Pinpoint the cell where the given text exists, returning its [X, Y] midpoint coordinate. 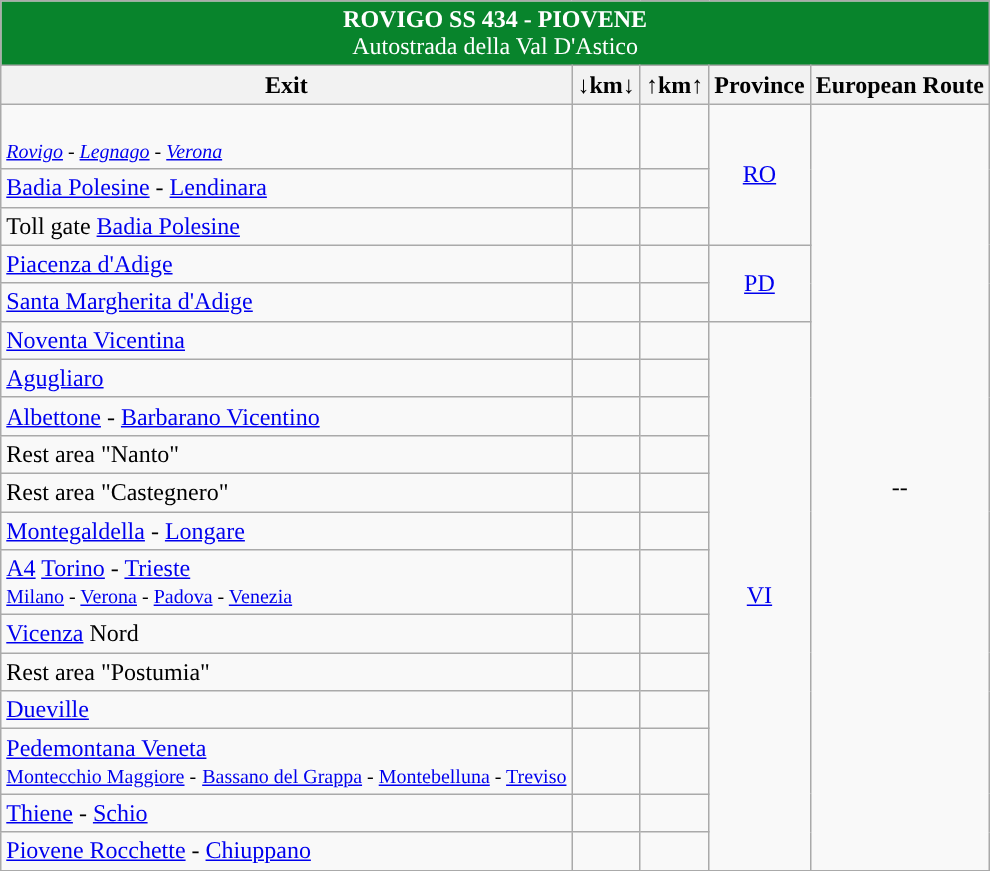
Thiene - Schio [286, 813]
RO [760, 174]
Vicenza Nord [286, 634]
Santa Margherita d'Adige [286, 302]
Badia Polesine - Lendinara [286, 188]
Agugliaro [286, 378]
Pedemontana VenetaMontecchio Maggiore - Bassano del Grappa - Montebelluna - Treviso [286, 762]
Montegaldella - Longare [286, 531]
↑km↑ [674, 85]
Piovene Rocchette - Chiuppano [286, 851]
VI [760, 596]
Piacenza d'Adige [286, 264]
Exit [286, 85]
Rest area "Nanto" [286, 454]
Albettone - Barbarano Vicentino [286, 416]
European Route [900, 85]
Dueville [286, 710]
↓km↓ [606, 85]
A4 Torino - TriesteMilano - Verona - Padova - Venezia [286, 582]
Rest area "Postumia" [286, 672]
PD [760, 283]
Rest area "Castegnero" [286, 492]
-- [900, 487]
Rovigo - Legnago - Verona [286, 136]
Toll gate Badia Polesine [286, 226]
ROVIGO SS 434 - PIOVENEAutostrada della Val D'Astico [496, 34]
Noventa Vicentina [286, 340]
Province [760, 85]
